Capture the cell that displays the provided text and extract its (X, Y) central coordinate. 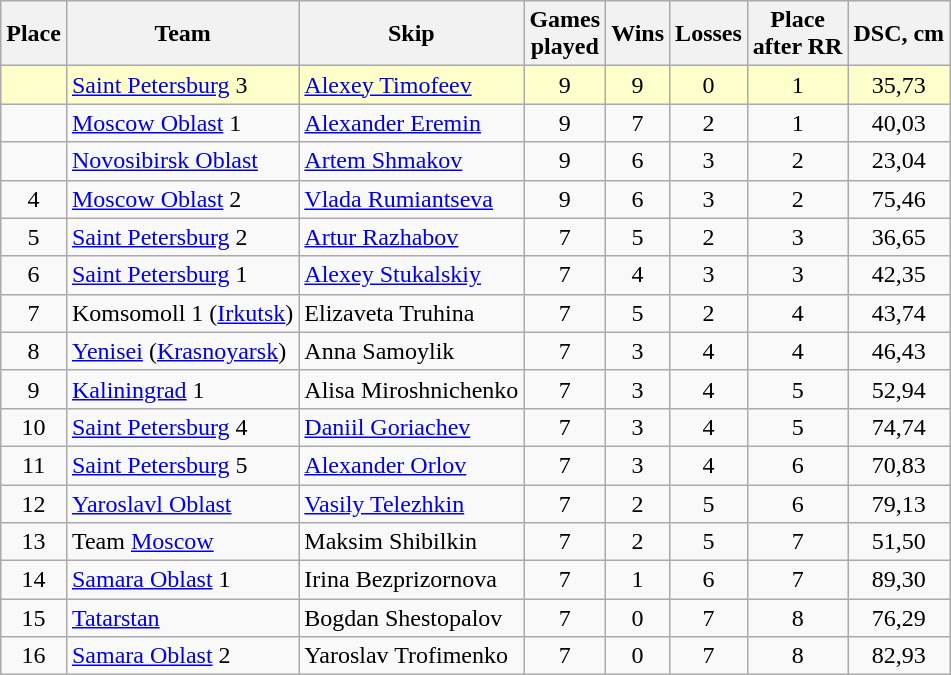
Daniil Goriachev (412, 427)
Saint Petersburg 2 (182, 237)
Irina Bezprizornova (412, 580)
Place (34, 34)
82,93 (899, 656)
14 (34, 580)
Team Moscow (182, 542)
Yenisei (Krasnoyarsk) (182, 351)
Moscow Oblast 1 (182, 123)
Alisa Miroshnichenko (412, 389)
13 (34, 542)
Saint Petersburg 5 (182, 465)
89,30 (899, 580)
15 (34, 618)
Saint Petersburg 4 (182, 427)
Komsomoll 1 (Irkutsk) (182, 313)
76,29 (899, 618)
Yaroslav Trofimenko (412, 656)
Maksim Shibilkin (412, 542)
Vlada Rumiantseva (412, 199)
Samara Oblast 1 (182, 580)
75,46 (899, 199)
Tatarstan (182, 618)
Saint Petersburg 1 (182, 275)
16 (34, 656)
52,94 (899, 389)
74,74 (899, 427)
Alexey Timofeev (412, 85)
Saint Petersburg 3 (182, 85)
Anna Samoylik (412, 351)
Moscow Oblast 2 (182, 199)
46,43 (899, 351)
Vasily Telezhkin (412, 503)
43,74 (899, 313)
Elizaveta Truhina (412, 313)
70,83 (899, 465)
Alexander Orlov (412, 465)
DSC, cm (899, 34)
Wins (638, 34)
40,03 (899, 123)
12 (34, 503)
79,13 (899, 503)
Losses (709, 34)
Placeafter RR (798, 34)
51,50 (899, 542)
Bogdan Shestopalov (412, 618)
11 (34, 465)
10 (34, 427)
Skip (412, 34)
Alexander Eremin (412, 123)
Alexey Stukalskiy (412, 275)
Gamesplayed (565, 34)
Artur Razhabov (412, 237)
Kaliningrad 1 (182, 389)
Novosibirsk Oblast (182, 161)
Yaroslavl Oblast (182, 503)
Team (182, 34)
Samara Oblast 2 (182, 656)
Artem Shmakov (412, 161)
36,65 (899, 237)
42,35 (899, 275)
23,04 (899, 161)
35,73 (899, 85)
